Detect which cell encompasses the target text, then output its (X, Y) center coordinate. 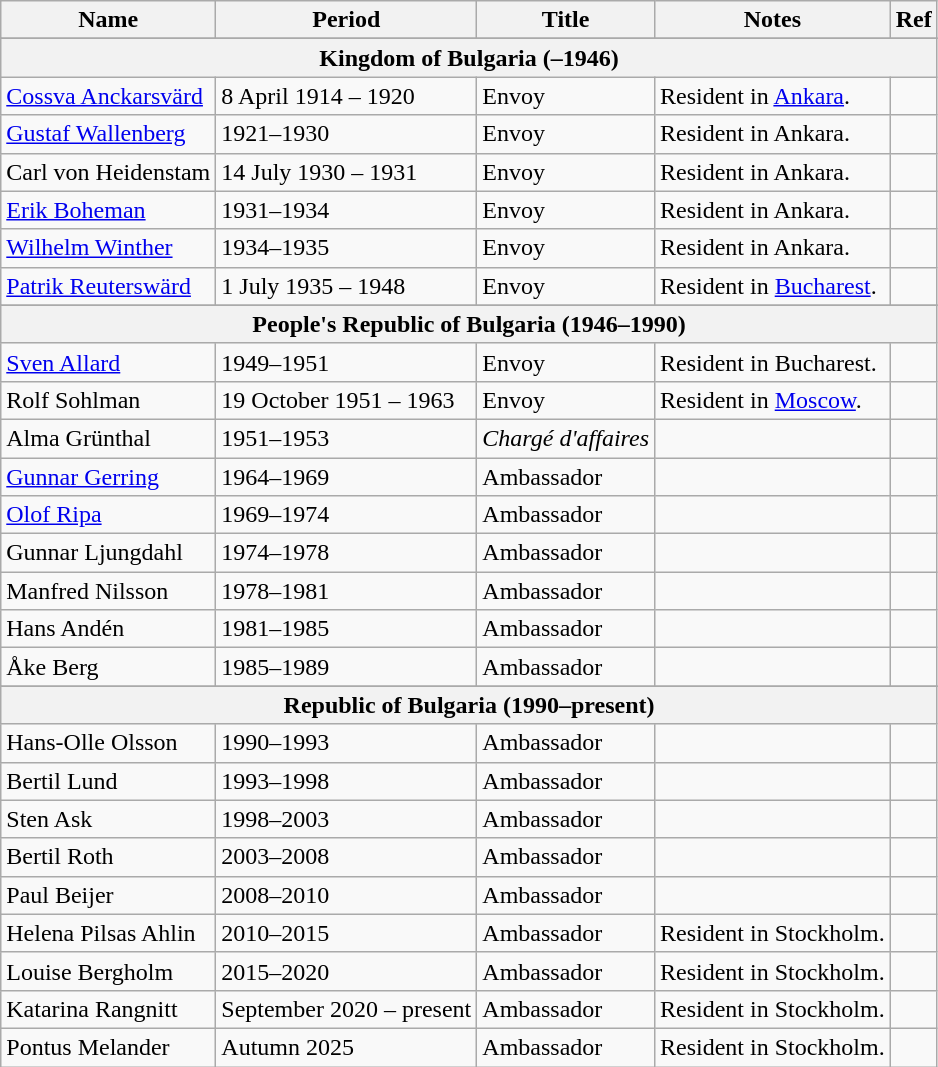
1934–1935 (346, 248)
Patrik Reuterswärd (108, 286)
1998–2003 (346, 819)
1951–1953 (346, 438)
1981–1985 (346, 629)
Resident in Moscow. (773, 400)
Paul Beijer (108, 895)
2015–2020 (346, 971)
1949–1951 (346, 362)
1974–1978 (346, 553)
Helena Pilsas Ahlin (108, 933)
Sven Allard (108, 362)
19 October 1951 – 1963 (346, 400)
Wilhelm Winther (108, 248)
People's Republic of Bulgaria (1946–1990) (470, 324)
September 2020 – present (346, 1009)
Pontus Melander (108, 1047)
Kingdom of Bulgaria (–1946) (470, 58)
Erik Boheman (108, 210)
Ref (914, 20)
1964–1969 (346, 477)
1 July 1935 – 1948 (346, 286)
Åke Berg (108, 667)
Olof Ripa (108, 515)
2003–2008 (346, 857)
Period (346, 20)
1969–1974 (346, 515)
14 July 1930 – 1931 (346, 172)
Republic of Bulgaria (1990–present) (470, 705)
1931–1934 (346, 210)
Hans Andén (108, 629)
Gustaf Wallenberg (108, 134)
Title (566, 20)
Notes (773, 20)
1985–1989 (346, 667)
Cossva Anckarsvärd (108, 96)
Chargé d'affaires (566, 438)
Gunnar Gerring (108, 477)
Gunnar Ljungdahl (108, 553)
1921–1930 (346, 134)
Name (108, 20)
Rolf Sohlman (108, 400)
2010–2015 (346, 933)
Autumn 2025 (346, 1047)
Manfred Nilsson (108, 591)
Sten Ask (108, 819)
Alma Grünthal (108, 438)
Bertil Roth (108, 857)
Katarina Rangnitt (108, 1009)
1978–1981 (346, 591)
1990–1993 (346, 743)
Bertil Lund (108, 781)
1993–1998 (346, 781)
Louise Bergholm (108, 971)
2008–2010 (346, 895)
Hans-Olle Olsson (108, 743)
8 April 1914 – 1920 (346, 96)
Carl von Heidenstam (108, 172)
